Detect which cell encompasses the target text, then output its [x, y] center coordinate. 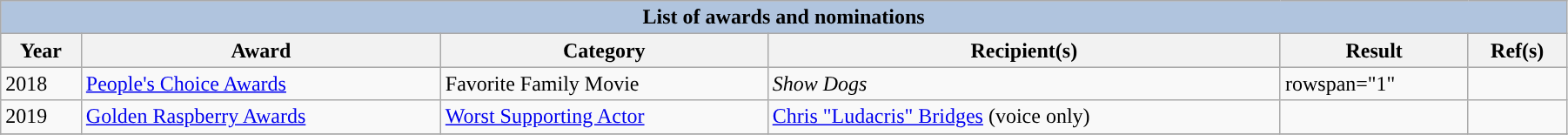
rowspan="1" [1374, 84]
Recipient(s) [1023, 51]
Worst Supporting Actor [604, 117]
2019 [42, 117]
List of awards and nominations [784, 17]
Ref(s) [1518, 51]
Award [261, 51]
People's Choice Awards [261, 84]
Result [1374, 51]
Year [42, 51]
Golden Raspberry Awards [261, 117]
2018 [42, 84]
Show Dogs [1023, 84]
Category [604, 51]
Favorite Family Movie [604, 84]
Chris "Ludacris" Bridges (voice only) [1023, 117]
